Return (x, y) of the center of cell containing provided text 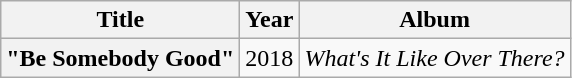
Year (270, 20)
Title (120, 20)
Album (434, 20)
What's It Like Over There? (434, 58)
"Be Somebody Good" (120, 58)
2018 (270, 58)
